Find where the given text appears and provide that cell's center as (X, Y) coordinate. 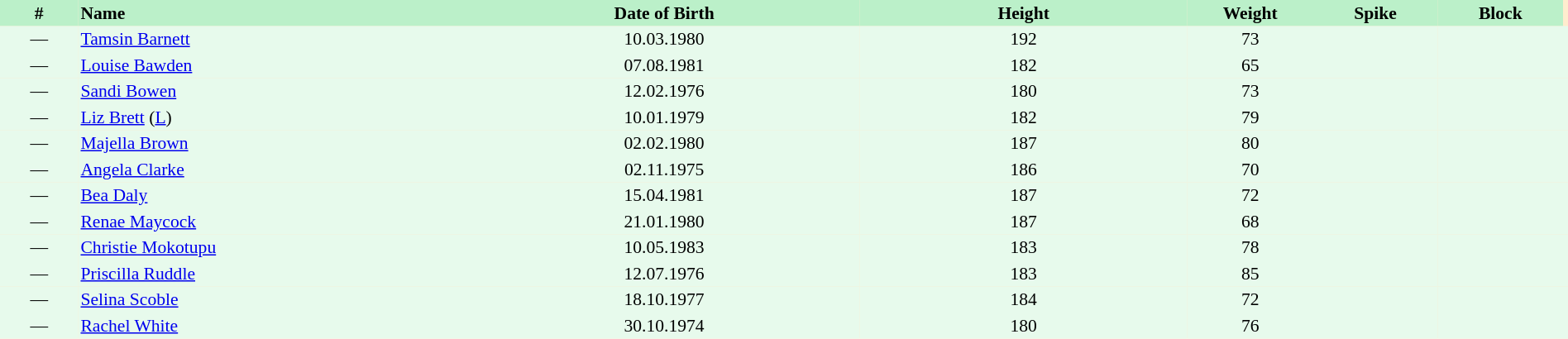
Spike (1374, 13)
Louise Bawden (273, 65)
Selina Scoble (273, 299)
Name (273, 13)
Renae Maycock (273, 222)
07.08.1981 (664, 65)
Bea Daly (273, 195)
Weight (1250, 13)
Angela Clarke (273, 169)
70 (1250, 169)
Date of Birth (664, 13)
# (39, 13)
65 (1250, 65)
30.10.1974 (664, 326)
10.01.1979 (664, 117)
79 (1250, 117)
12.02.1976 (664, 91)
76 (1250, 326)
186 (1024, 169)
Block (1500, 13)
68 (1250, 222)
Height (1024, 13)
02.02.1980 (664, 144)
Rachel White (273, 326)
15.04.1981 (664, 195)
Christie Mokotupu (273, 248)
10.03.1980 (664, 40)
78 (1250, 248)
12.07.1976 (664, 274)
192 (1024, 40)
10.05.1983 (664, 248)
85 (1250, 274)
21.01.1980 (664, 222)
Tamsin Barnett (273, 40)
184 (1024, 299)
Majella Brown (273, 144)
Liz Brett (L) (273, 117)
80 (1250, 144)
18.10.1977 (664, 299)
02.11.1975 (664, 169)
Sandi Bowen (273, 91)
Priscilla Ruddle (273, 274)
